Capture the cell that displays the provided text and extract its [x, y] central coordinate. 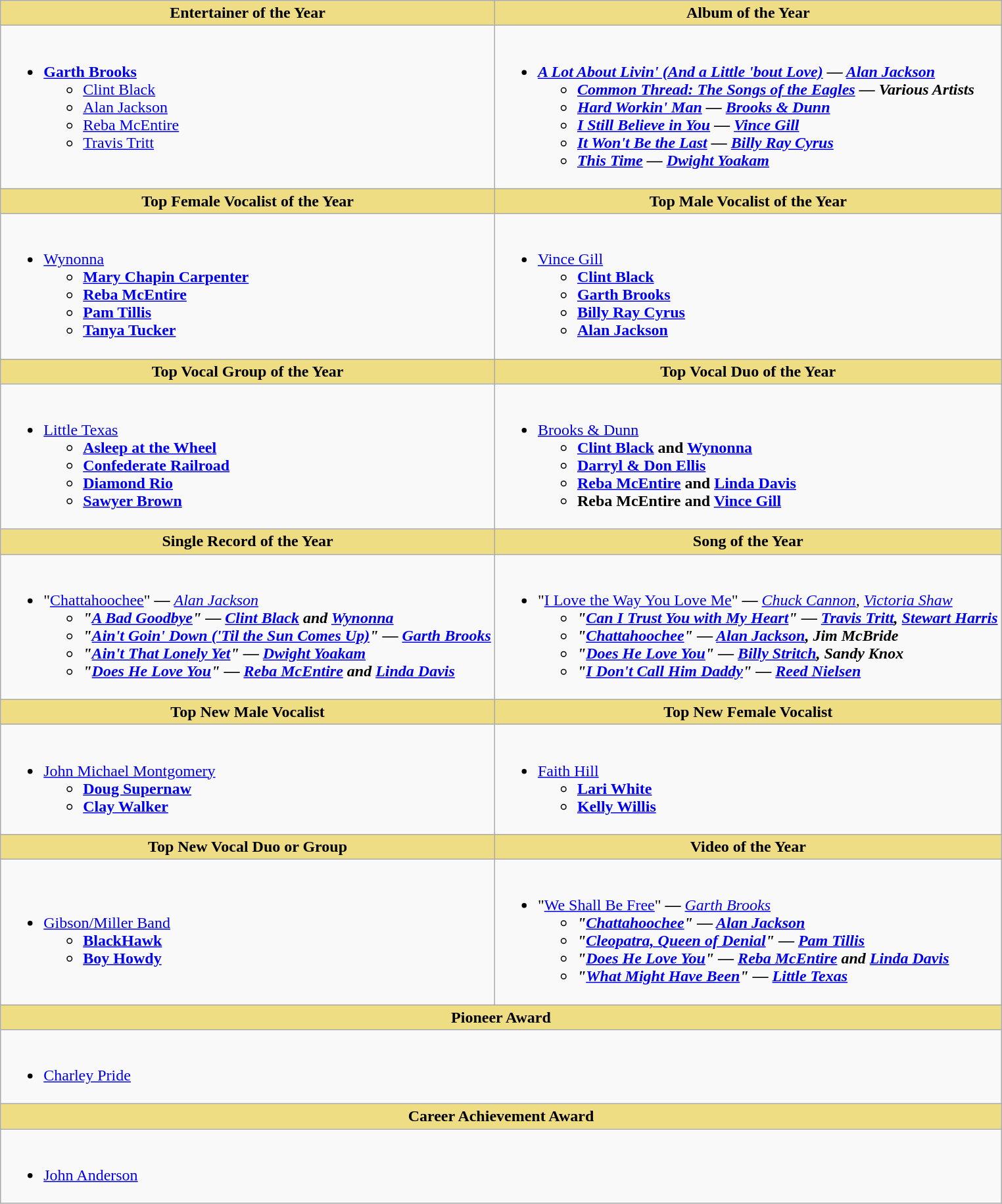
Top Male Vocalist of the Year [748, 201]
Gibson/Miller BandBlackHawkBoy Howdy [248, 932]
Little TexasAsleep at the WheelConfederate RailroadDiamond RioSawyer Brown [248, 456]
Top New Vocal Duo or Group [248, 846]
Song of the Year [748, 542]
Single Record of the Year [248, 542]
John Anderson [501, 1166]
Top Vocal Group of the Year [248, 371]
Top New Female Vocalist [748, 712]
Album of the Year [748, 13]
Career Achievement Award [501, 1117]
Top Female Vocalist of the Year [248, 201]
Charley Pride [501, 1067]
Video of the Year [748, 846]
Top Vocal Duo of the Year [748, 371]
Brooks & DunnClint Black and WynonnaDarryl & Don EllisReba McEntire and Linda DavisReba McEntire and Vince Gill [748, 456]
Faith HillLari WhiteKelly Willis [748, 779]
WynonnaMary Chapin CarpenterReba McEntirePam TillisTanya Tucker [248, 287]
Pioneer Award [501, 1017]
Garth BrooksClint BlackAlan JacksonReba McEntireTravis Tritt [248, 107]
Vince GillClint BlackGarth BrooksBilly Ray CyrusAlan Jackson [748, 287]
Entertainer of the Year [248, 13]
John Michael MontgomeryDoug SupernawClay Walker [248, 779]
Top New Male Vocalist [248, 712]
